For the text-containing cell, return its midpoint in [X, Y] coordinate format. 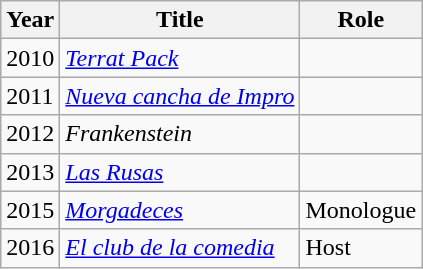
Monologue [361, 210]
2015 [30, 210]
2013 [30, 172]
Year [30, 20]
Role [361, 20]
Morgadeces [180, 210]
Terrat Pack [180, 58]
2011 [30, 96]
2010 [30, 58]
Title [180, 20]
Las Rusas [180, 172]
Host [361, 248]
Frankenstein [180, 134]
2012 [30, 134]
El club de la comedia [180, 248]
2016 [30, 248]
Nueva cancha de Impro [180, 96]
